Extract the [X, Y] coordinate from the center of the cell holding the provided text.  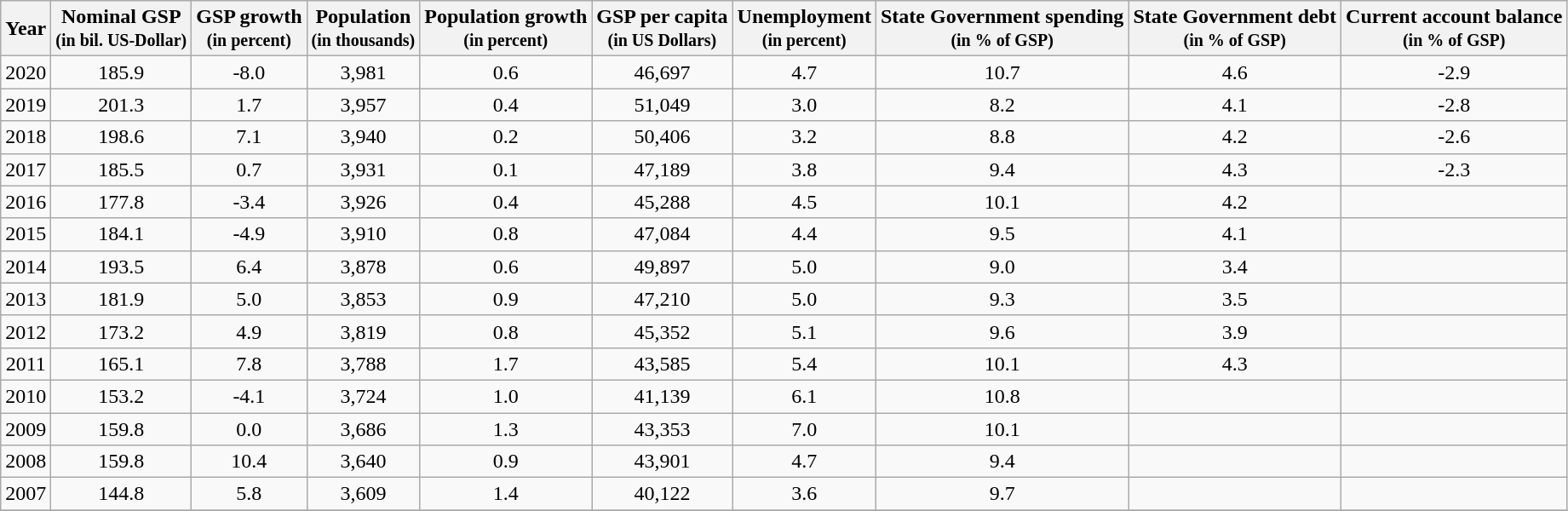
0.2 [506, 137]
2013 [26, 299]
5.8 [249, 494]
9.7 [1002, 494]
State Government spending(in % of GSP) [1002, 29]
3,957 [363, 105]
4.5 [804, 202]
50,406 [663, 137]
-8.0 [249, 72]
-3.4 [249, 202]
177.8 [121, 202]
2007 [26, 494]
46,697 [663, 72]
9.0 [1002, 267]
3.6 [804, 494]
3,910 [363, 234]
7.1 [249, 137]
181.9 [121, 299]
2015 [26, 234]
0.1 [506, 169]
2012 [26, 331]
3,609 [363, 494]
3.0 [804, 105]
2008 [26, 462]
185.5 [121, 169]
6.4 [249, 267]
2011 [26, 364]
3,878 [363, 267]
2017 [26, 169]
3,853 [363, 299]
41,139 [663, 396]
43,585 [663, 364]
165.1 [121, 364]
Nominal GSP(in bil. US-Dollar) [121, 29]
9.6 [1002, 331]
7.0 [804, 428]
193.5 [121, 267]
3,940 [363, 137]
3.8 [804, 169]
45,352 [663, 331]
4.6 [1235, 72]
144.8 [121, 494]
3,931 [363, 169]
Current account balance(in % of GSP) [1455, 29]
6.1 [804, 396]
-2.6 [1455, 137]
3,926 [363, 202]
GSP per capita(in US Dollars) [663, 29]
10.8 [1002, 396]
5.1 [804, 331]
1.4 [506, 494]
4.9 [249, 331]
3,981 [363, 72]
-2.9 [1455, 72]
47,210 [663, 299]
-4.9 [249, 234]
1.3 [506, 428]
45,288 [663, 202]
Population(in thousands) [363, 29]
10.4 [249, 462]
201.3 [121, 105]
9.5 [1002, 234]
State Government debt(in % of GSP) [1235, 29]
3,640 [363, 462]
47,084 [663, 234]
43,901 [663, 462]
8.2 [1002, 105]
2018 [26, 137]
173.2 [121, 331]
3.2 [804, 137]
Population growth(in percent) [506, 29]
3.5 [1235, 299]
2014 [26, 267]
198.6 [121, 137]
1.0 [506, 396]
3,819 [363, 331]
8.8 [1002, 137]
3,724 [363, 396]
Unemployment(in percent) [804, 29]
2020 [26, 72]
51,049 [663, 105]
10.7 [1002, 72]
47,189 [663, 169]
153.2 [121, 396]
2016 [26, 202]
-2.8 [1455, 105]
2010 [26, 396]
7.8 [249, 364]
40,122 [663, 494]
185.9 [121, 72]
184.1 [121, 234]
5.4 [804, 364]
43,353 [663, 428]
3,788 [363, 364]
-2.3 [1455, 169]
-4.1 [249, 396]
2019 [26, 105]
3.9 [1235, 331]
2009 [26, 428]
Year [26, 29]
GSP growth(in percent) [249, 29]
0.0 [249, 428]
49,897 [663, 267]
3.4 [1235, 267]
9.3 [1002, 299]
0.7 [249, 169]
3,686 [363, 428]
4.4 [804, 234]
